From the cell containing the given text, extract its center point as [x, y] coordinate. 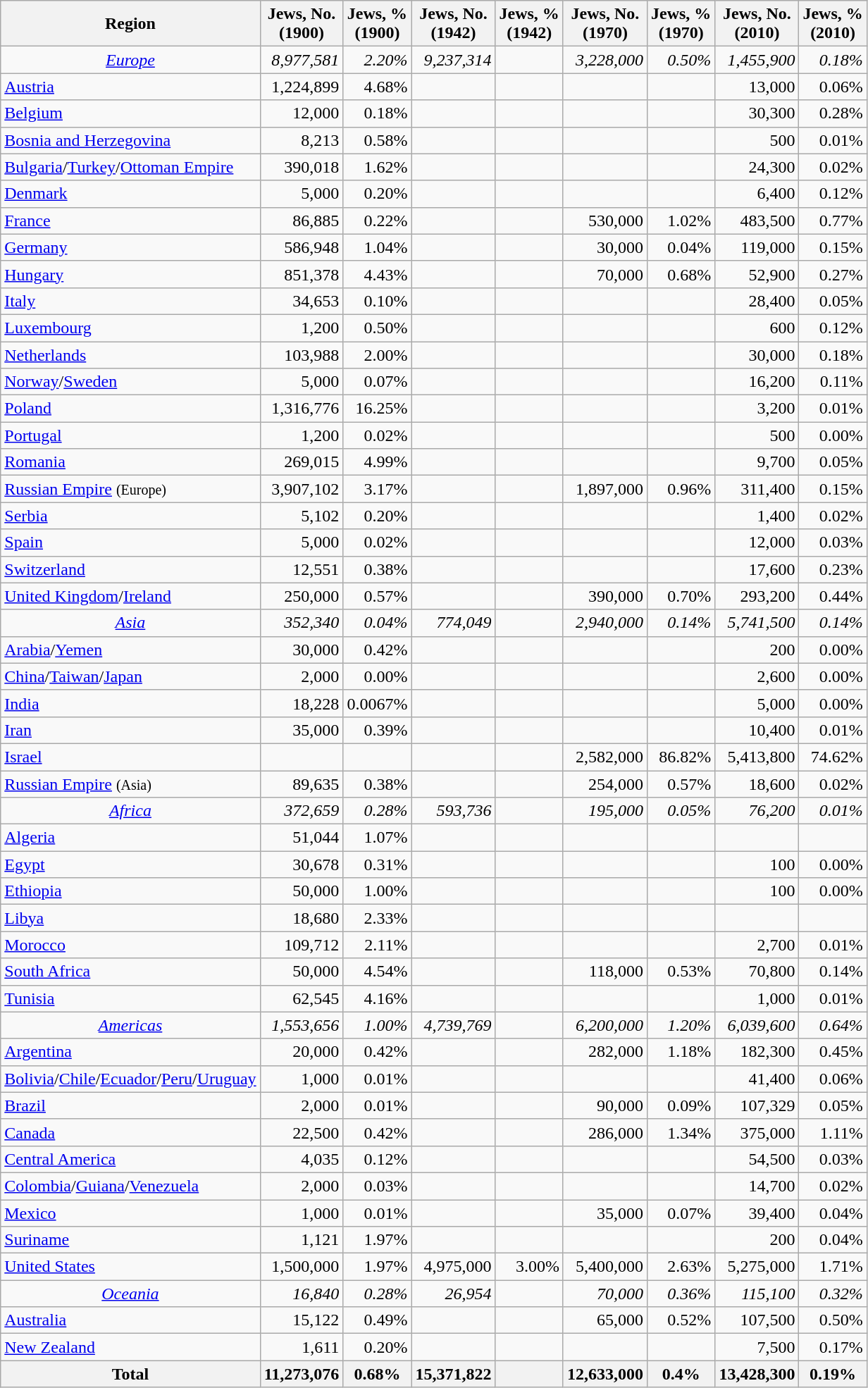
South Africa [130, 972]
0.11% [833, 382]
1.18% [681, 1052]
Norway/Sweden [130, 382]
0.17% [833, 1347]
1.34% [681, 1132]
Libya [130, 918]
Bosnia and Herzegovina [130, 140]
39,400 [757, 1213]
65,000 [604, 1320]
Poland [130, 409]
Denmark [130, 194]
United States [130, 1267]
0.44% [833, 596]
Region [130, 24]
6,400 [757, 194]
90,000 [604, 1105]
Brazil [130, 1105]
New Zealand [130, 1347]
Jews, %(1900) [378, 24]
600 [757, 328]
United Kingdom/Ireland [130, 596]
593,736 [454, 811]
India [130, 703]
Colombia/Guiana/Venezuela [130, 1186]
9,237,314 [454, 60]
1.11% [833, 1132]
16.25% [378, 409]
530,000 [604, 221]
51,044 [302, 838]
0.96% [681, 489]
372,659 [302, 811]
1.20% [681, 1025]
269,015 [302, 462]
74.62% [833, 757]
1,316,776 [302, 409]
28,400 [757, 301]
Central America [130, 1159]
Romania [130, 462]
Israel [130, 757]
12,551 [302, 569]
Jews, No.(2010) [757, 24]
851,378 [302, 274]
3,228,000 [604, 60]
195,000 [604, 811]
0.53% [681, 972]
2,940,000 [604, 623]
15,122 [302, 1320]
0.19% [833, 1374]
Oceania [130, 1294]
0.70% [681, 596]
2.00% [378, 354]
10,400 [757, 730]
107,329 [757, 1105]
Asia [130, 623]
Germany [130, 247]
Russian Empire (Asia) [130, 784]
Morocco [130, 945]
Australia [130, 1320]
107,500 [757, 1320]
Jews, %(2010) [833, 24]
3.17% [378, 489]
118,000 [604, 972]
Total [130, 1374]
Europe [130, 60]
182,300 [757, 1052]
0.45% [833, 1052]
103,988 [302, 354]
Austria [130, 87]
62,545 [302, 998]
2,582,000 [604, 757]
17,600 [757, 569]
0.31% [378, 865]
76,200 [757, 811]
4.16% [378, 998]
70,800 [757, 972]
0.10% [378, 301]
Russian Empire (Europe) [130, 489]
Mexico [130, 1213]
1,611 [302, 1347]
7,500 [757, 1347]
4.43% [378, 274]
Hungary [130, 274]
4,975,000 [454, 1267]
16,200 [757, 382]
Bulgaria/Turkey/Ottoman Empire [130, 167]
1.04% [378, 247]
483,500 [757, 221]
250,000 [302, 596]
0.39% [378, 730]
1.07% [378, 838]
Iran [130, 730]
3.00% [529, 1267]
6,200,000 [604, 1025]
1,897,000 [604, 489]
5,741,500 [757, 623]
4.54% [378, 972]
352,340 [302, 623]
8,213 [302, 140]
311,400 [757, 489]
Algeria [130, 838]
2.20% [378, 60]
2.33% [378, 918]
0.23% [833, 569]
3,200 [757, 409]
0.09% [681, 1105]
16,840 [302, 1294]
3,907,102 [302, 489]
Luxembourg [130, 328]
Italy [130, 301]
Spain [130, 543]
4,035 [302, 1159]
1,224,899 [302, 87]
0.49% [378, 1320]
Portugal [130, 435]
30,300 [757, 113]
18,680 [302, 918]
Argentina [130, 1052]
Bolivia/Chile/Ecuador/Peru/Uruguay [130, 1079]
86,885 [302, 221]
2.63% [681, 1267]
30,678 [302, 865]
293,200 [757, 596]
375,000 [757, 1132]
2.11% [378, 945]
Suriname [130, 1240]
0.52% [681, 1320]
France [130, 221]
0.27% [833, 274]
0.22% [378, 221]
5,102 [302, 516]
Africa [130, 811]
109,712 [302, 945]
15,371,822 [454, 1374]
5,275,000 [757, 1267]
13,000 [757, 87]
9,700 [757, 462]
24,300 [757, 167]
Belgium [130, 113]
Switzerland [130, 569]
1.02% [681, 221]
586,948 [302, 247]
26,954 [454, 1294]
18,600 [757, 784]
Jews, No.(1942) [454, 24]
20,000 [302, 1052]
11,273,076 [302, 1374]
1.62% [378, 167]
Tunisia [130, 998]
34,653 [302, 301]
0.32% [833, 1294]
1,121 [302, 1240]
0.0067% [378, 703]
2,700 [757, 945]
Ethiopia [130, 891]
5,413,800 [757, 757]
0.36% [681, 1294]
1,400 [757, 516]
390,000 [604, 596]
13,428,300 [757, 1374]
54,500 [757, 1159]
0.64% [833, 1025]
0.58% [378, 140]
22,500 [302, 1132]
14,700 [757, 1186]
6,039,600 [757, 1025]
286,000 [604, 1132]
1.71% [833, 1267]
Jews, No.(1970) [604, 24]
52,900 [757, 274]
86.82% [681, 757]
774,049 [454, 623]
China/Taiwan/Japan [130, 676]
1,553,656 [302, 1025]
0.77% [833, 221]
282,000 [604, 1052]
5,400,000 [604, 1267]
8,977,581 [302, 60]
Arabia/Yemen [130, 650]
2,600 [757, 676]
Jews, %(1970) [681, 24]
4,739,769 [454, 1025]
115,100 [757, 1294]
1,500,000 [302, 1267]
4.99% [378, 462]
41,400 [757, 1079]
Jews, %(1942) [529, 24]
4.68% [378, 87]
Netherlands [130, 354]
1,455,900 [757, 60]
0.4% [681, 1374]
Jews, No.(1900) [302, 24]
18,228 [302, 703]
119,000 [757, 247]
Canada [130, 1132]
12,633,000 [604, 1374]
254,000 [604, 784]
390,018 [302, 167]
Americas [130, 1025]
Serbia [130, 516]
Egypt [130, 865]
89,635 [302, 784]
